Search for the cell housing the specified text and yield its (x, y) center coordinate. 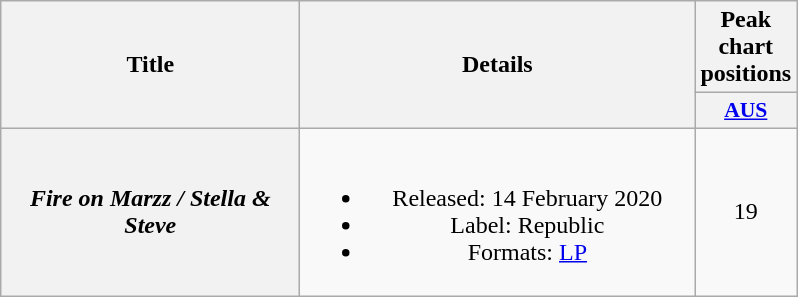
Peak chart positions (746, 47)
Details (498, 65)
19 (746, 212)
AUS (746, 111)
Title (150, 65)
Fire on Marzz / Stella & Steve (150, 212)
Released: 14 February 2020Label: RepublicFormats: LP (498, 212)
